Capture the cell that displays the provided text and extract its [X, Y] central coordinate. 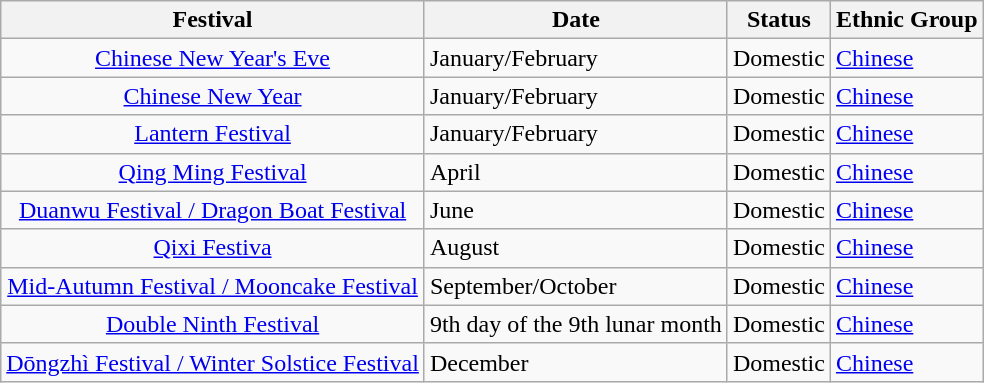
Dōngzhì Festival / Winter Solstice Festival [213, 362]
9th day of the 9th lunar month [576, 324]
April [576, 172]
Double Ninth Festival [213, 324]
Duanwu Festival / Dragon Boat Festival [213, 210]
Chinese New Year's Eve [213, 58]
Festival [213, 20]
Lantern Festival [213, 134]
December [576, 362]
September/October [576, 286]
Chinese New Year [213, 96]
Status [778, 20]
Date [576, 20]
June [576, 210]
Mid-Autumn Festival / Mooncake Festival [213, 286]
Ethnic Group [906, 20]
Qixi Festiva [213, 248]
August [576, 248]
Qing Ming Festival [213, 172]
